Find where the given text appears and provide that cell's center as [X, Y] coordinate. 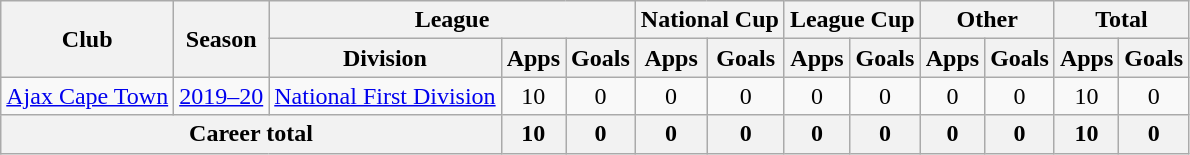
Ajax Cape Town [88, 96]
Season [222, 39]
Career total [251, 134]
Other [987, 20]
Club [88, 39]
National Cup [710, 20]
National First Division [385, 96]
2019–20 [222, 96]
League [452, 20]
Total [1121, 20]
League Cup [852, 20]
Division [385, 58]
